For the text-containing cell, return its midpoint in [X, Y] coordinate format. 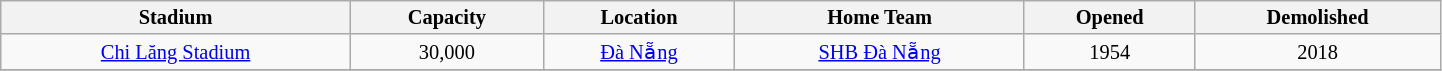
Opened [1110, 17]
Location [638, 17]
Demolished [1318, 17]
Stadium [176, 17]
30,000 [446, 52]
SHB Đà Nẵng [880, 52]
1954 [1110, 52]
Đà Nẵng [638, 52]
Home Team [880, 17]
Capacity [446, 17]
Chi Lăng Stadium [176, 52]
2018 [1318, 52]
